Find where the given text appears and provide that cell's center as (x, y) coordinate. 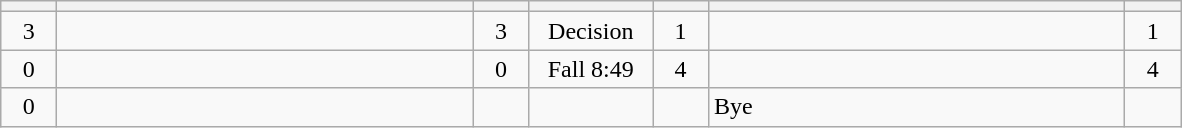
Decision (591, 31)
Fall 8:49 (591, 69)
Bye (917, 107)
